Extract the (x, y) coordinate from the center of the cell holding the provided text.  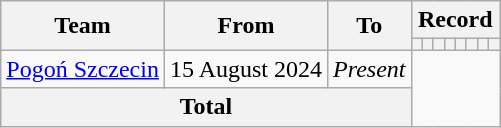
Pogoń Szczecin (83, 69)
From (246, 26)
Record (455, 20)
15 August 2024 (246, 69)
Total (206, 107)
To (370, 26)
Present (370, 69)
Team (83, 26)
